Extract the [X, Y] coordinate from the center of the cell holding the provided text.  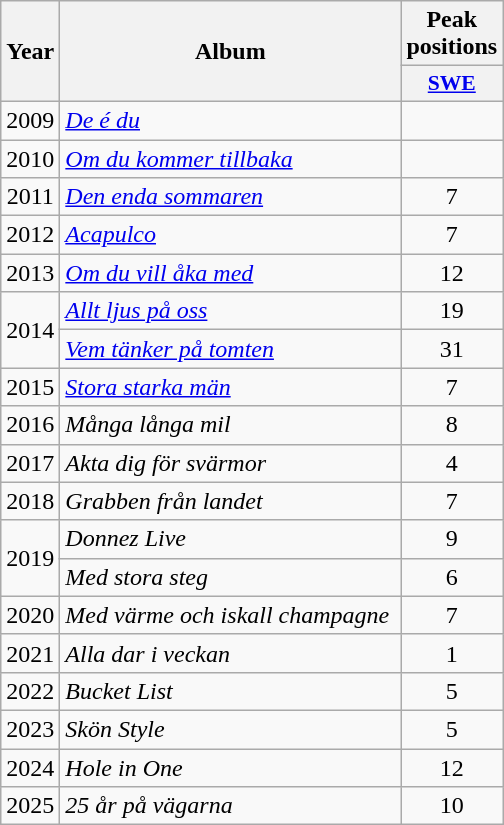
2025 [30, 806]
Album [230, 52]
Donnez Live [230, 539]
Year [30, 52]
25 år på vägarna [230, 806]
Peak positions [452, 34]
Med stora steg [230, 577]
Många långa mil [230, 425]
Om du kommer tillbaka [230, 159]
2012 [30, 235]
10 [452, 806]
Om du vill åka med [230, 273]
SWE [452, 84]
2016 [30, 425]
9 [452, 539]
Allt ljus på oss [230, 311]
31 [452, 349]
2022 [30, 691]
1 [452, 653]
2017 [30, 463]
2014 [30, 330]
Stora starka män [230, 387]
2018 [30, 501]
2023 [30, 729]
2011 [30, 197]
6 [452, 577]
Hole in One [230, 767]
2019 [30, 558]
4 [452, 463]
8 [452, 425]
Med värme och iskall champagne [230, 615]
Acapulco [230, 235]
2010 [30, 159]
2015 [30, 387]
De é du [230, 120]
2013 [30, 273]
Vem tänker på tomten [230, 349]
Akta dig för svärmor [230, 463]
2020 [30, 615]
Alla dar i veckan [230, 653]
Skön Style [230, 729]
Bucket List [230, 691]
2009 [30, 120]
2024 [30, 767]
Grabben från landet [230, 501]
2021 [30, 653]
Den enda sommaren [230, 197]
19 [452, 311]
